Extract the (X, Y) coordinate from the center of the cell holding the provided text.  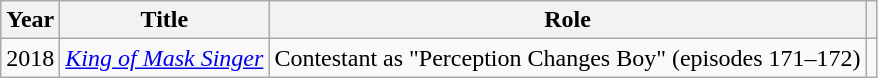
Title (164, 20)
2018 (30, 58)
King of Mask Singer (164, 58)
Year (30, 20)
Contestant as "Perception Changes Boy" (episodes 171–172) (568, 58)
Role (568, 20)
